From the cell containing the given text, extract its center point as (X, Y) coordinate. 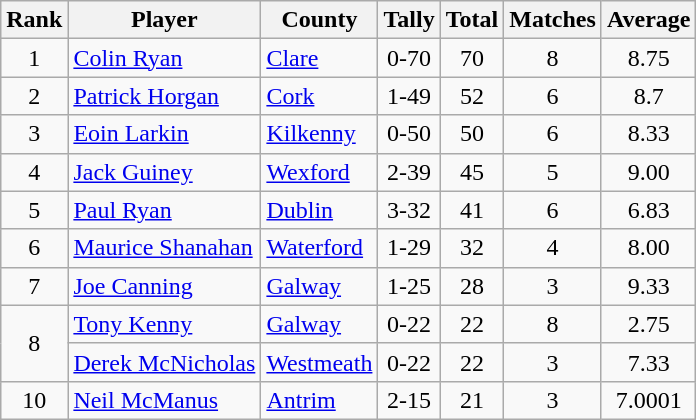
21 (472, 400)
Cork (320, 96)
1 (34, 58)
Patrick Horgan (164, 96)
8.00 (648, 248)
52 (472, 96)
10 (34, 400)
1-49 (409, 96)
Kilkenny (320, 134)
7.33 (648, 362)
Dublin (320, 210)
County (320, 20)
Tony Kenny (164, 324)
3-32 (409, 210)
Clare (320, 58)
8.33 (648, 134)
Westmeath (320, 362)
28 (472, 286)
Eoin Larkin (164, 134)
50 (472, 134)
Antrim (320, 400)
Total (472, 20)
2-15 (409, 400)
Matches (553, 20)
Wexford (320, 172)
7 (34, 286)
2-39 (409, 172)
Rank (34, 20)
1-29 (409, 248)
7.0001 (648, 400)
2 (34, 96)
0-50 (409, 134)
Waterford (320, 248)
8.75 (648, 58)
Average (648, 20)
45 (472, 172)
Tally (409, 20)
6.83 (648, 210)
1-25 (409, 286)
Jack Guiney (164, 172)
Maurice Shanahan (164, 248)
Derek McNicholas (164, 362)
70 (472, 58)
9.00 (648, 172)
32 (472, 248)
8.7 (648, 96)
Player (164, 20)
Colin Ryan (164, 58)
41 (472, 210)
Joe Canning (164, 286)
9.33 (648, 286)
Neil McManus (164, 400)
0-70 (409, 58)
2.75 (648, 324)
Paul Ryan (164, 210)
